Determine the (x, y) coordinate at the center of the cell enclosing the given text.  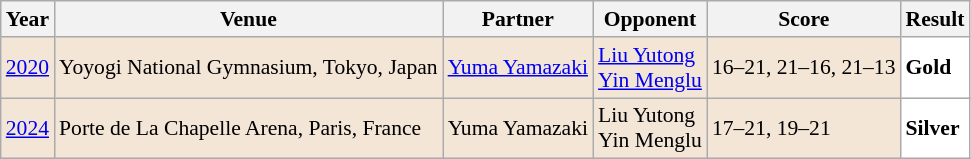
Silver (936, 128)
Partner (518, 19)
Result (936, 19)
Gold (936, 68)
Year (28, 19)
Venue (248, 19)
16–21, 21–16, 21–13 (804, 68)
Score (804, 19)
2024 (28, 128)
2020 (28, 68)
Porte de La Chapelle Arena, Paris, France (248, 128)
17–21, 19–21 (804, 128)
Yoyogi National Gymnasium, Tokyo, Japan (248, 68)
Opponent (650, 19)
